Provide the [x, y] coordinate of the cell's center where the given text is located.  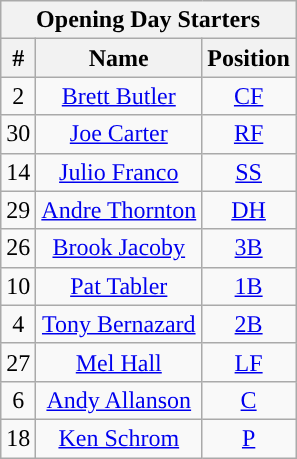
Brook Jacoby [119, 248]
Brett Butler [119, 96]
SS [249, 172]
DH [249, 210]
4 [18, 324]
Mel Hall [119, 362]
C [249, 400]
Pat Tabler [119, 286]
30 [18, 134]
6 [18, 400]
2B [249, 324]
14 [18, 172]
Julio Franco [119, 172]
LF [249, 362]
Andre Thornton [119, 210]
Ken Schrom [119, 438]
3B [249, 248]
27 [18, 362]
# [18, 58]
1B [249, 286]
Tony Bernazard [119, 324]
Opening Day Starters [148, 20]
CF [249, 96]
P [249, 438]
10 [18, 286]
29 [18, 210]
Position [249, 58]
26 [18, 248]
Andy Allanson [119, 400]
Name [119, 58]
18 [18, 438]
RF [249, 134]
Joe Carter [119, 134]
2 [18, 96]
